Search for the cell housing the specified text and yield its [x, y] center coordinate. 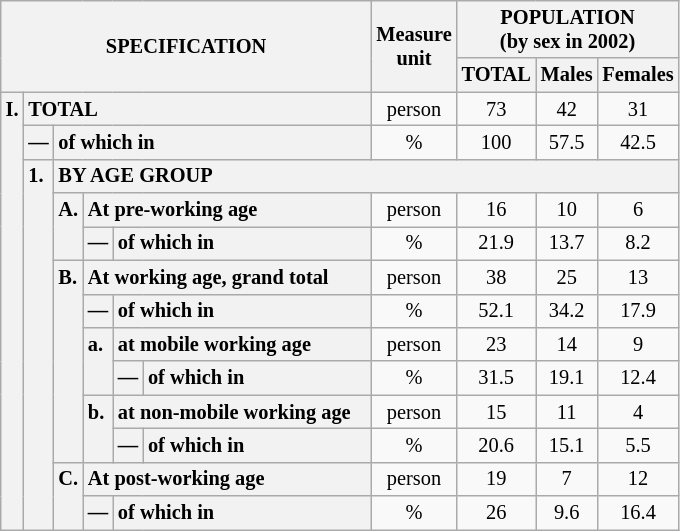
17.9 [638, 311]
7 [567, 479]
16.4 [638, 513]
11 [567, 412]
At working age, grand total [227, 277]
BY AGE GROUP [366, 176]
1. [38, 344]
31.5 [496, 378]
B. [68, 361]
10 [567, 210]
19.1 [567, 378]
31 [638, 109]
38 [496, 277]
13.7 [567, 243]
8.2 [638, 243]
5.5 [638, 445]
52.1 [496, 311]
4 [638, 412]
34.2 [567, 311]
25 [567, 277]
15 [496, 412]
15.1 [567, 445]
At pre-working age [227, 210]
20.6 [496, 445]
I. [12, 311]
16 [496, 210]
42 [567, 109]
23 [496, 344]
Males [567, 75]
b. [98, 428]
73 [496, 109]
C. [68, 496]
POPULATION (by sex in 2002) [568, 29]
Females [638, 75]
12.4 [638, 378]
a. [98, 360]
57.5 [567, 142]
At post-working age [227, 479]
42.5 [638, 142]
26 [496, 513]
21.9 [496, 243]
19 [496, 479]
A. [68, 226]
at mobile working age [242, 344]
6 [638, 210]
at non-mobile working age [242, 412]
SPECIFICATION [186, 46]
14 [567, 344]
12 [638, 479]
9 [638, 344]
Measure unit [414, 46]
9.6 [567, 513]
13 [638, 277]
100 [496, 142]
